Identify which cell holds the provided text, then report its [X, Y] central coordinate. 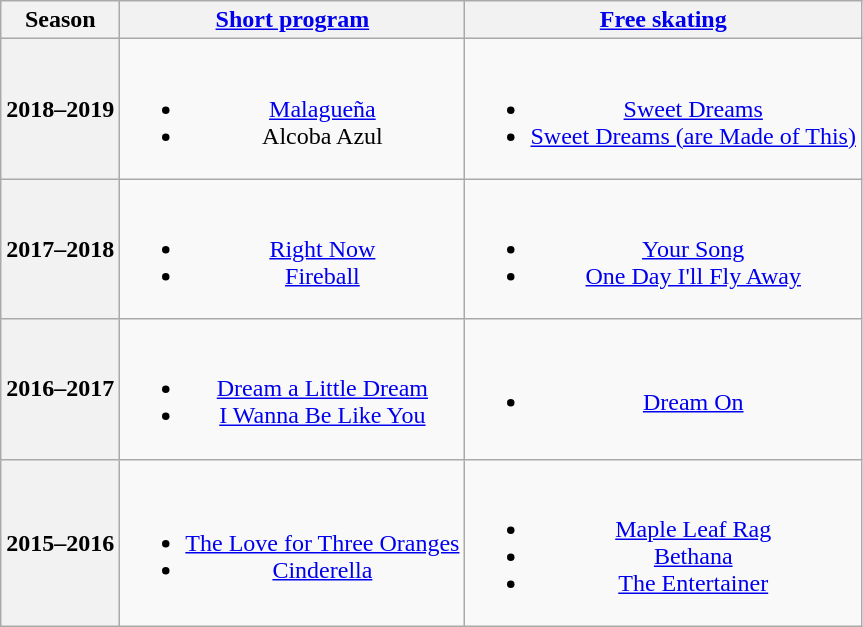
Right Now Fireball [292, 249]
Dream On [664, 389]
2016–2017 [60, 389]
Maple Leaf RagBethanaThe Entertainer [664, 542]
2018–2019 [60, 109]
The Love for Three Oranges Cinderella [292, 542]
Free skating [664, 20]
Short program [292, 20]
Malagueña Alcoba Azul [292, 109]
Dream a Little DreamI Wanna Be Like You [292, 389]
Season [60, 20]
Sweet Dreams Sweet Dreams (are Made of This) [664, 109]
Your SongOne Day I'll Fly Away [664, 249]
2015–2016 [60, 542]
2017–2018 [60, 249]
